Find where the given text appears and provide that cell's center as [x, y] coordinate. 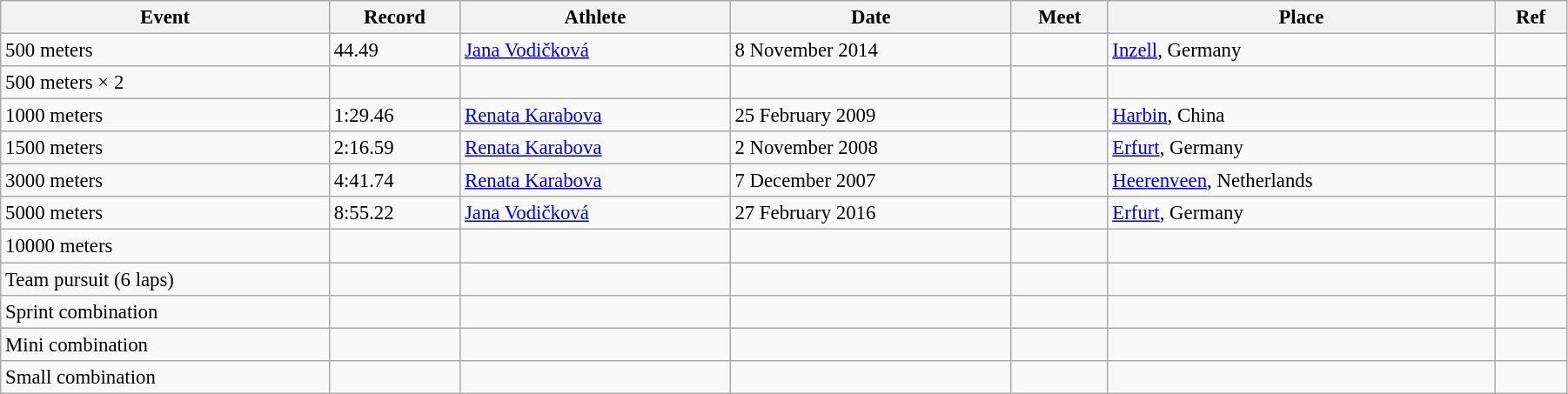
25 February 2009 [870, 116]
27 February 2016 [870, 213]
8:55.22 [394, 213]
Mini combination [165, 344]
Harbin, China [1302, 116]
1:29.46 [394, 116]
5000 meters [165, 213]
Athlete [595, 17]
Record [394, 17]
7 December 2007 [870, 181]
500 meters × 2 [165, 83]
3000 meters [165, 181]
Meet [1060, 17]
Place [1302, 17]
Heerenveen, Netherlands [1302, 181]
1000 meters [165, 116]
Small combination [165, 377]
Inzell, Germany [1302, 50]
44.49 [394, 50]
8 November 2014 [870, 50]
Ref [1531, 17]
Team pursuit (6 laps) [165, 279]
Date [870, 17]
2:16.59 [394, 148]
Event [165, 17]
4:41.74 [394, 181]
10000 meters [165, 246]
2 November 2008 [870, 148]
1500 meters [165, 148]
Sprint combination [165, 311]
500 meters [165, 50]
